Identify which cell holds the provided text, then report its [x, y] central coordinate. 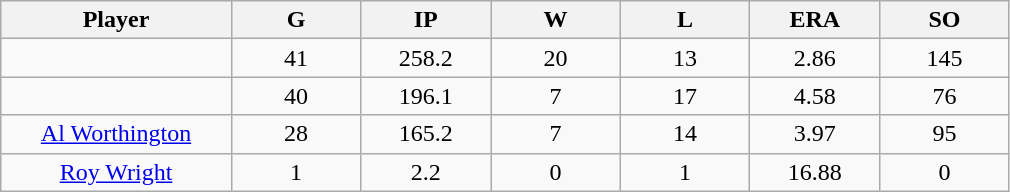
W [556, 20]
165.2 [426, 134]
SO [945, 20]
13 [685, 58]
17 [685, 96]
Player [116, 20]
L [685, 20]
28 [296, 134]
Roy Wright [116, 172]
20 [556, 58]
14 [685, 134]
4.58 [815, 96]
76 [945, 96]
40 [296, 96]
2.2 [426, 172]
Al Worthington [116, 134]
G [296, 20]
3.97 [815, 134]
95 [945, 134]
ERA [815, 20]
16.88 [815, 172]
258.2 [426, 58]
196.1 [426, 96]
IP [426, 20]
145 [945, 58]
2.86 [815, 58]
41 [296, 58]
